From the cell containing the given text, extract its center point as [x, y] coordinate. 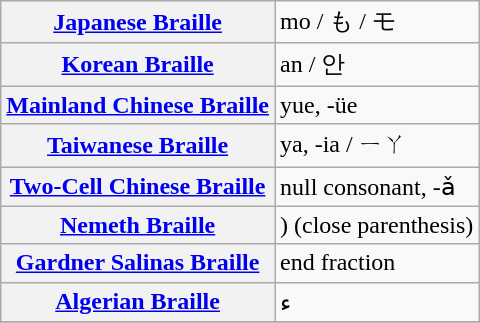
Two-Cell Chinese Braille [138, 186]
null consonant, -ǎ [376, 186]
Japanese Braille [138, 22]
ء ‎ [376, 302]
Gardner Salinas Braille [138, 263]
Taiwanese Braille [138, 146]
end fraction [376, 263]
an / 안 [376, 64]
mo / も / モ [376, 22]
yue, -üe [376, 105]
Algerian Braille [138, 302]
Mainland Chinese Braille [138, 105]
ya, -ia / ㄧㄚ [376, 146]
Korean Braille [138, 64]
Nemeth Braille [138, 225]
) (close parenthesis) [376, 225]
